Return [x, y] of the center of cell containing provided text 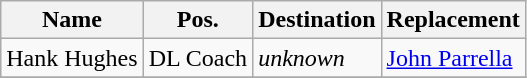
DL Coach [198, 58]
John Parrella [453, 58]
Replacement [453, 20]
Hank Hughes [72, 58]
unknown [317, 58]
Pos. [198, 20]
Name [72, 20]
Destination [317, 20]
